Detect which cell encompasses the target text, then output its (X, Y) center coordinate. 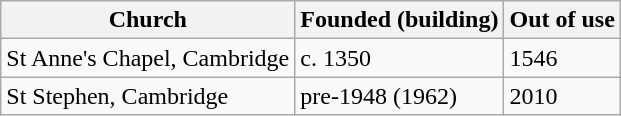
Church (148, 20)
St Stephen, Cambridge (148, 96)
c. 1350 (400, 58)
2010 (562, 96)
St Anne's Chapel, Cambridge (148, 58)
1546 (562, 58)
Founded (building) (400, 20)
Out of use (562, 20)
pre-1948 (1962) (400, 96)
